Capture the cell that displays the provided text and extract its [X, Y] central coordinate. 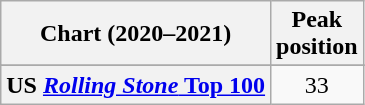
US Rolling Stone Top 100 [136, 85]
Peakposition [317, 34]
33 [317, 85]
Chart (2020–2021) [136, 34]
